Pinpoint the cell where the given text exists, returning its [X, Y] midpoint coordinate. 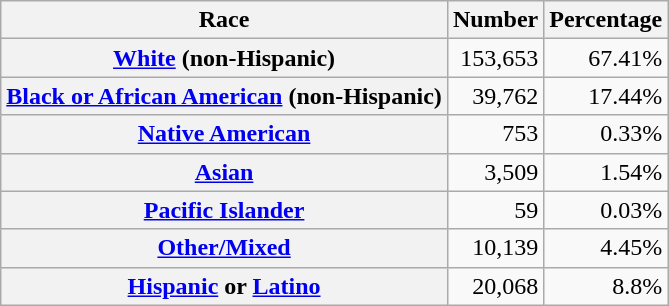
59 [495, 210]
153,653 [495, 58]
Hispanic or Latino [224, 286]
Asian [224, 172]
4.45% [606, 248]
White (non-Hispanic) [224, 58]
67.41% [606, 58]
Black or African American (non-Hispanic) [224, 96]
Pacific Islander [224, 210]
Race [224, 20]
1.54% [606, 172]
20,068 [495, 286]
17.44% [606, 96]
753 [495, 134]
Native American [224, 134]
8.8% [606, 286]
0.03% [606, 210]
0.33% [606, 134]
Number [495, 20]
39,762 [495, 96]
Other/Mixed [224, 248]
Percentage [606, 20]
3,509 [495, 172]
10,139 [495, 248]
